Determine the [X, Y] coordinate at the center of the cell enclosing the given text.  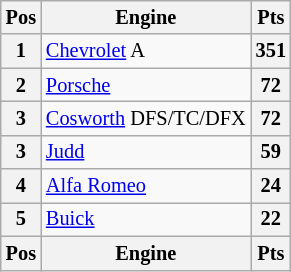
Alfa Romeo [146, 186]
4 [21, 186]
5 [21, 219]
Porsche [146, 85]
Chevrolet A [146, 51]
1 [21, 51]
Cosworth DFS/TC/DFX [146, 118]
Judd [146, 152]
24 [271, 186]
59 [271, 152]
Buick [146, 219]
22 [271, 219]
351 [271, 51]
2 [21, 85]
